Provide the (X, Y) coordinate of the cell's center where the given text is located.  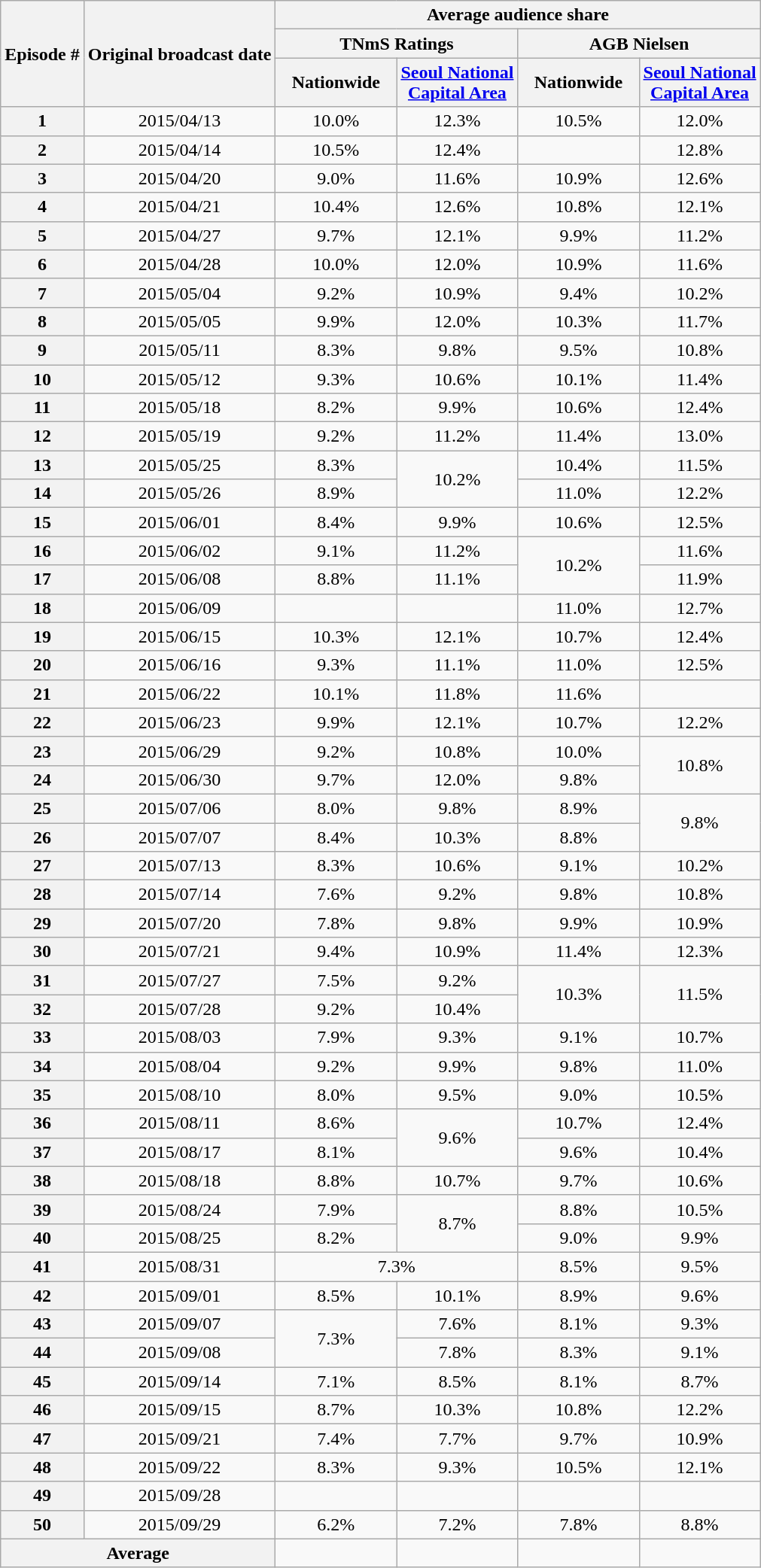
1 (42, 121)
12.7% (700, 608)
2 (42, 150)
4 (42, 207)
2015/05/25 (179, 465)
2015/07/27 (179, 980)
6 (42, 264)
2015/09/29 (179, 1524)
19 (42, 637)
2015/06/09 (179, 608)
2015/08/17 (179, 1152)
2015/07/28 (179, 1009)
33 (42, 1038)
25 (42, 808)
2015/06/30 (179, 779)
7.2% (458, 1524)
2015/09/28 (179, 1496)
30 (42, 952)
29 (42, 923)
2015/04/13 (179, 121)
40 (42, 1238)
24 (42, 779)
37 (42, 1152)
2015/09/15 (179, 1410)
35 (42, 1095)
2015/09/22 (179, 1467)
2015/05/19 (179, 436)
2015/05/04 (179, 293)
17 (42, 579)
2015/04/27 (179, 236)
2015/08/04 (179, 1066)
6.2% (336, 1524)
15 (42, 522)
Original broadcast date (179, 54)
50 (42, 1524)
2015/09/07 (179, 1324)
2015/09/14 (179, 1381)
2015/07/21 (179, 952)
2015/08/31 (179, 1266)
2015/07/14 (179, 895)
2015/06/23 (179, 722)
3 (42, 178)
38 (42, 1181)
2015/05/11 (179, 350)
2015/05/26 (179, 494)
8 (42, 321)
2015/04/28 (179, 264)
39 (42, 1209)
43 (42, 1324)
20 (42, 665)
12.8% (700, 150)
2015/05/12 (179, 378)
48 (42, 1467)
AGB Nielsen (639, 44)
12 (42, 436)
34 (42, 1066)
2015/07/07 (179, 837)
TNmS Ratings (397, 44)
2015/04/21 (179, 207)
7 (42, 293)
2015/04/20 (179, 178)
2015/08/11 (179, 1123)
2015/08/24 (179, 1209)
26 (42, 837)
2015/07/06 (179, 808)
11.9% (700, 579)
44 (42, 1353)
2015/05/05 (179, 321)
36 (42, 1123)
32 (42, 1009)
18 (42, 608)
13 (42, 465)
23 (42, 751)
7.7% (458, 1439)
10 (42, 378)
7.5% (336, 980)
2015/09/21 (179, 1439)
2015/06/02 (179, 551)
2015/09/01 (179, 1295)
2015/06/29 (179, 751)
2015/06/16 (179, 665)
46 (42, 1410)
21 (42, 694)
2015/05/18 (179, 408)
8.6% (336, 1123)
11.7% (700, 321)
2015/04/14 (179, 150)
11 (42, 408)
11.8% (458, 694)
2015/08/18 (179, 1181)
5 (42, 236)
27 (42, 866)
2015/08/25 (179, 1238)
Episode # (42, 54)
13.0% (700, 436)
2015/07/20 (179, 923)
22 (42, 722)
42 (42, 1295)
2015/08/03 (179, 1038)
47 (42, 1439)
2015/06/22 (179, 694)
7.1% (336, 1381)
28 (42, 895)
49 (42, 1496)
2015/06/01 (179, 522)
45 (42, 1381)
7.4% (336, 1439)
31 (42, 980)
9 (42, 350)
2015/09/08 (179, 1353)
16 (42, 551)
Average audience share (518, 15)
2015/06/15 (179, 637)
14 (42, 494)
2015/06/08 (179, 579)
41 (42, 1266)
Average (139, 1553)
2015/07/13 (179, 866)
2015/08/10 (179, 1095)
